Extract the [X, Y] coordinate from the center of the cell holding the provided text.  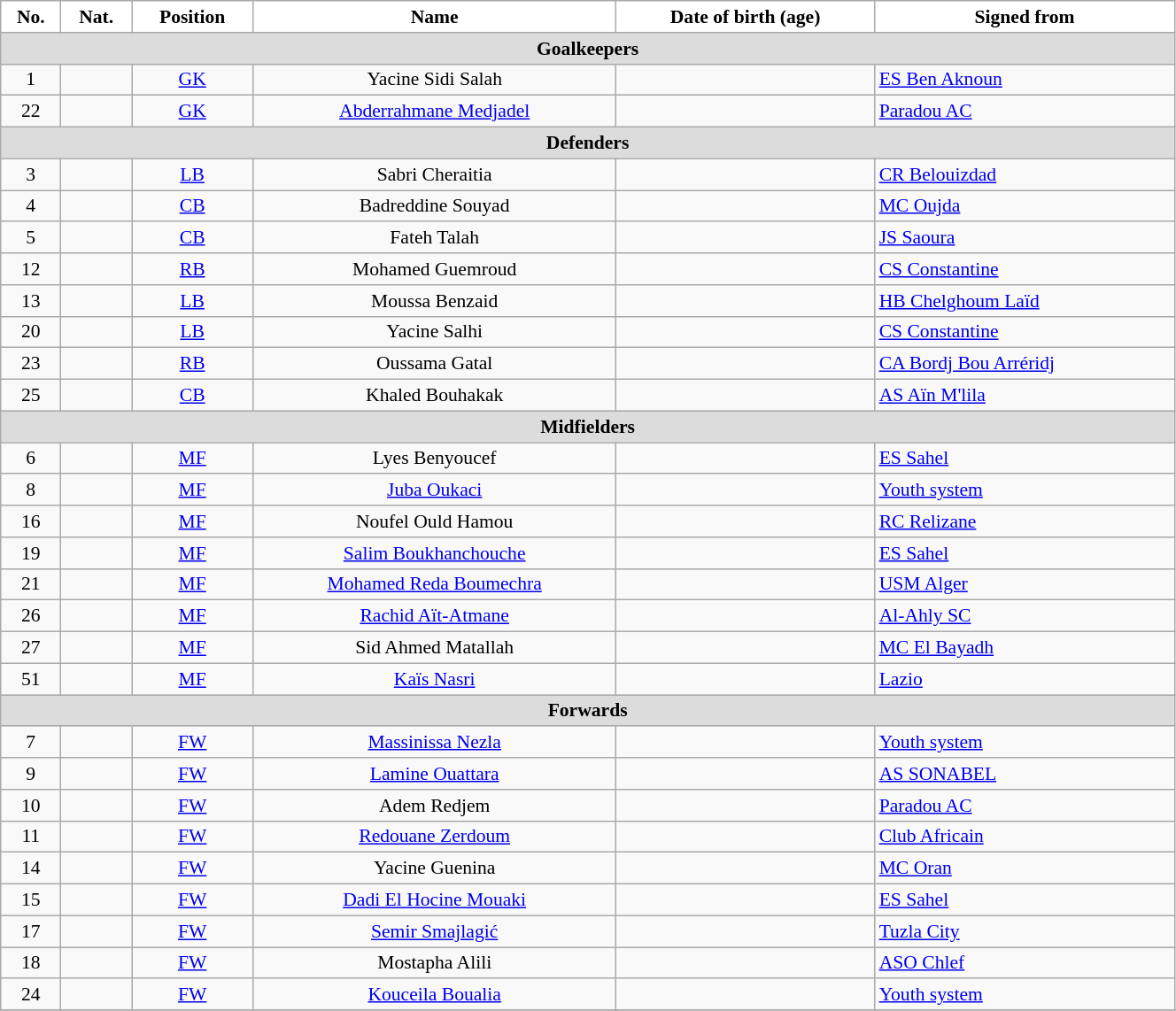
13 [31, 301]
19 [31, 553]
14 [31, 868]
Yacine Salhi [435, 332]
Name [435, 17]
Kaïs Nasri [435, 679]
18 [31, 963]
8 [31, 490]
Mohamed Reda Boumechra [435, 584]
Fateh Talah [435, 238]
Abderrahmane Medjadel [435, 112]
MC Oran [1025, 868]
Defenders [588, 143]
USM Alger [1025, 584]
ASO Chlef [1025, 963]
Al-Ahly SC [1025, 616]
9 [31, 774]
MC Oujda [1025, 206]
Rachid Aït-Atmane [435, 616]
24 [31, 995]
HB Chelghoum Laïd [1025, 301]
12 [31, 269]
5 [31, 238]
JS Saoura [1025, 238]
Yacine Sidi Salah [435, 80]
4 [31, 206]
Adem Redjem [435, 806]
Noufel Ould Hamou [435, 521]
Midfielders [588, 427]
No. [31, 17]
Oussama Gatal [435, 364]
25 [31, 396]
7 [31, 743]
Forwards [588, 711]
26 [31, 616]
AS SONABEL [1025, 774]
Position [193, 17]
Lazio [1025, 679]
Sabri Cheraitia [435, 174]
15 [31, 900]
Nat. [97, 17]
Salim Boukhanchouche [435, 553]
Club Africain [1025, 837]
3 [31, 174]
22 [31, 112]
10 [31, 806]
20 [31, 332]
21 [31, 584]
Mohamed Guemroud [435, 269]
Yacine Guenina [435, 868]
Khaled Bouhakak [435, 396]
16 [31, 521]
Sid Ahmed Matallah [435, 648]
Tuzla City [1025, 931]
Moussa Benzaid [435, 301]
AS Aïn M'lila [1025, 396]
Dadi El Hocine Mouaki [435, 900]
1 [31, 80]
Juba Oukaci [435, 490]
MC El Bayadh [1025, 648]
Kouceila Boualia [435, 995]
CA Bordj Bou Arréridj [1025, 364]
Badreddine Souyad [435, 206]
ES Ben Aknoun [1025, 80]
Redouane Zerdoum [435, 837]
Lamine Ouattara [435, 774]
Massinissa Nezla [435, 743]
23 [31, 364]
17 [31, 931]
Goalkeepers [588, 49]
Signed from [1025, 17]
Mostapha Alili [435, 963]
6 [31, 459]
CR Belouizdad [1025, 174]
Date of birth (age) [746, 17]
51 [31, 679]
Semir Smajlagić [435, 931]
Lyes Benyoucef [435, 459]
RC Relizane [1025, 521]
11 [31, 837]
27 [31, 648]
